For the text-containing cell, return its midpoint in (x, y) coordinate format. 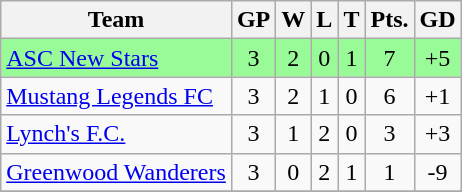
GP (253, 20)
GD (438, 20)
+3 (438, 134)
-9 (438, 172)
ASC New Stars (116, 58)
Greenwood Wanderers (116, 172)
Team (116, 20)
Lynch's F.C. (116, 134)
W (294, 20)
+1 (438, 96)
+5 (438, 58)
7 (390, 58)
L (324, 20)
6 (390, 96)
T (352, 20)
Pts. (390, 20)
Mustang Legends FC (116, 96)
